Detect which cell encompasses the target text, then output its [x, y] center coordinate. 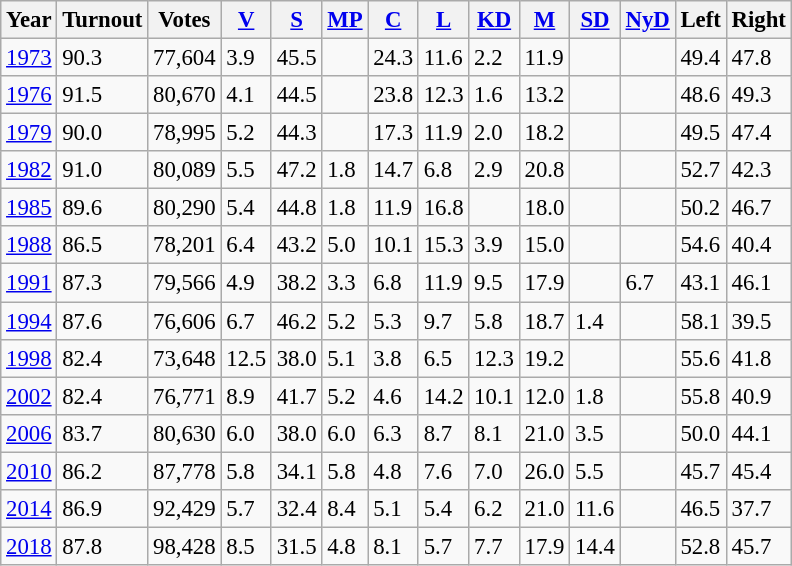
24.3 [393, 58]
3.5 [595, 433]
15.0 [544, 245]
78,995 [184, 133]
M [544, 20]
38.2 [296, 283]
2014 [29, 509]
Right [758, 20]
14.2 [443, 396]
83.7 [102, 433]
NyD [648, 20]
77,604 [184, 58]
13.2 [544, 95]
44.1 [758, 433]
46.5 [700, 509]
2018 [29, 546]
92,429 [184, 509]
49.4 [700, 58]
18.2 [544, 133]
49.5 [700, 133]
41.7 [296, 396]
SD [595, 20]
87.6 [102, 321]
14.7 [393, 170]
2.0 [494, 133]
12.5 [246, 358]
16.8 [443, 208]
8.9 [246, 396]
6.2 [494, 509]
2.2 [494, 58]
44.3 [296, 133]
54.6 [700, 245]
39.5 [758, 321]
50.2 [700, 208]
14.4 [595, 546]
58.1 [700, 321]
44.5 [296, 95]
31.5 [296, 546]
2010 [29, 471]
1988 [29, 245]
46.7 [758, 208]
78,201 [184, 245]
L [443, 20]
7.0 [494, 471]
12.0 [544, 396]
34.1 [296, 471]
7.6 [443, 471]
6.4 [246, 245]
87.8 [102, 546]
18.0 [544, 208]
Year [29, 20]
80,670 [184, 95]
7.7 [494, 546]
1979 [29, 133]
4.9 [246, 283]
90.3 [102, 58]
15.3 [443, 245]
90.0 [102, 133]
8.4 [345, 509]
80,290 [184, 208]
Votes [184, 20]
1998 [29, 358]
91.5 [102, 95]
80,630 [184, 433]
44.8 [296, 208]
S [296, 20]
47.8 [758, 58]
1976 [29, 95]
23.8 [393, 95]
47.4 [758, 133]
17.3 [393, 133]
80,089 [184, 170]
52.8 [700, 546]
4.1 [246, 95]
42.3 [758, 170]
86.9 [102, 509]
1994 [29, 321]
2.9 [494, 170]
73,648 [184, 358]
86.5 [102, 245]
19.2 [544, 358]
2002 [29, 396]
86.2 [102, 471]
6.3 [393, 433]
91.0 [102, 170]
46.2 [296, 321]
MP [345, 20]
20.8 [544, 170]
79,566 [184, 283]
8.5 [246, 546]
50.0 [700, 433]
41.8 [758, 358]
Turnout [102, 20]
Left [700, 20]
26.0 [544, 471]
52.7 [700, 170]
6.5 [443, 358]
9.5 [494, 283]
49.3 [758, 95]
87,778 [184, 471]
32.4 [296, 509]
1985 [29, 208]
40.4 [758, 245]
1991 [29, 283]
98,428 [184, 546]
89.6 [102, 208]
3.3 [345, 283]
1982 [29, 170]
87.3 [102, 283]
55.6 [700, 358]
V [246, 20]
55.8 [700, 396]
9.7 [443, 321]
76,606 [184, 321]
5.0 [345, 245]
47.2 [296, 170]
48.6 [700, 95]
5.3 [393, 321]
1.6 [494, 95]
1.4 [595, 321]
18.7 [544, 321]
45.4 [758, 471]
45.5 [296, 58]
4.6 [393, 396]
8.7 [443, 433]
C [393, 20]
3.8 [393, 358]
2006 [29, 433]
1973 [29, 58]
43.1 [700, 283]
40.9 [758, 396]
KD [494, 20]
43.2 [296, 245]
37.7 [758, 509]
76,771 [184, 396]
46.1 [758, 283]
